Return [X, Y] of the center of cell containing provided text 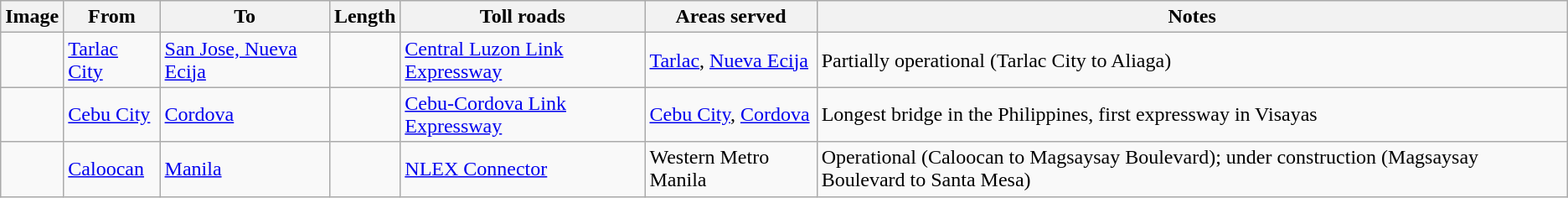
Operational (Caloocan to Magsaysay Boulevard); under construction (Magsaysay Boulevard to Santa Mesa) [1192, 169]
Cebu City, Cordova [730, 114]
Central Luzon Link Expressway [523, 60]
From [112, 17]
To [245, 17]
Caloocan [112, 169]
Length [364, 17]
Toll roads [523, 17]
Areas served [730, 17]
Cebu-Cordova Link Expressway [523, 114]
Notes [1192, 17]
Cebu City [112, 114]
Cordova [245, 114]
Image [32, 17]
Tarlac City [112, 60]
Tarlac, Nueva Ecija [730, 60]
NLEX Connector [523, 169]
Western Metro Manila [730, 169]
San Jose, Nueva Ecija [245, 60]
Manila [245, 169]
Partially operational (Tarlac City to Aliaga) [1192, 60]
Longest bridge in the Philippines, first expressway in Visayas [1192, 114]
